From the cell containing the given text, extract its center point as [x, y] coordinate. 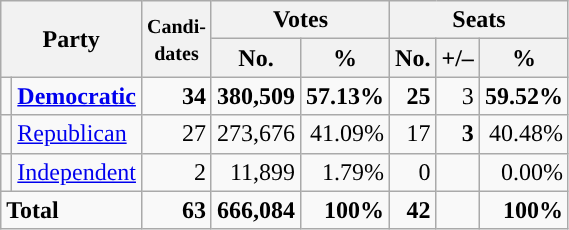
1.79% [346, 172]
0.00% [524, 172]
42 [413, 210]
11,899 [256, 172]
34 [176, 96]
17 [413, 134]
Total [72, 210]
Candi-dates [176, 39]
Party [72, 39]
41.09% [346, 134]
27 [176, 134]
Votes [300, 20]
57.13% [346, 96]
25 [413, 96]
Republican [77, 134]
Democratic [77, 96]
2 [176, 172]
Seats [480, 20]
273,676 [256, 134]
+/– [458, 58]
0 [413, 172]
Independent [77, 172]
380,509 [256, 96]
40.48% [524, 134]
59.52% [524, 96]
666,084 [256, 210]
63 [176, 210]
